From the cell containing the given text, extract its center point as (x, y) coordinate. 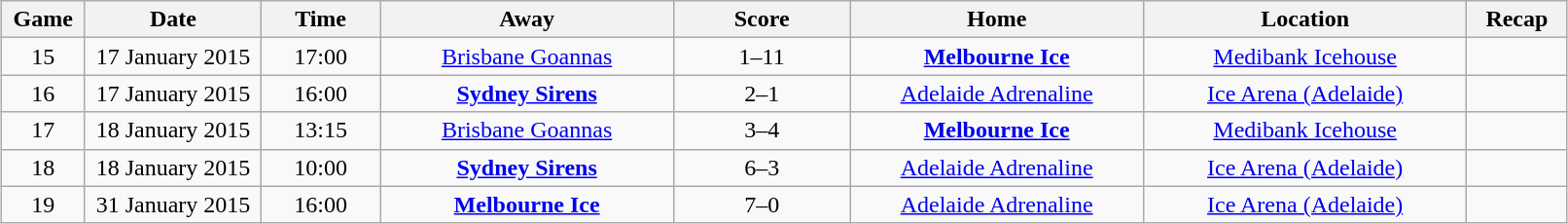
3–4 (763, 131)
31 January 2015 (173, 205)
13:15 (321, 131)
Game (43, 19)
7–0 (763, 205)
1–11 (763, 56)
18 (43, 168)
6–3 (763, 168)
Time (321, 19)
10:00 (321, 168)
Location (1305, 19)
Date (173, 19)
Score (763, 19)
19 (43, 205)
Away (527, 19)
Recap (1517, 19)
16 (43, 93)
Home (997, 19)
15 (43, 56)
17 (43, 131)
17:00 (321, 56)
2–1 (763, 93)
